Return [X, Y] of the center of cell containing provided text 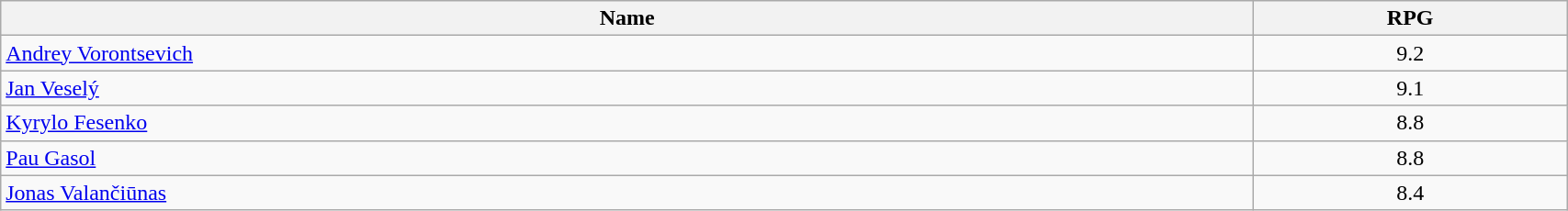
Jan Veselý [627, 88]
RPG [1411, 18]
Pau Gasol [627, 158]
9.2 [1411, 53]
9.1 [1411, 88]
Kyrylo Fesenko [627, 123]
Andrey Vorontsevich [627, 53]
8.4 [1411, 193]
Name [627, 18]
Jonas Valančiūnas [627, 193]
